Search for the cell housing the specified text and yield its (x, y) center coordinate. 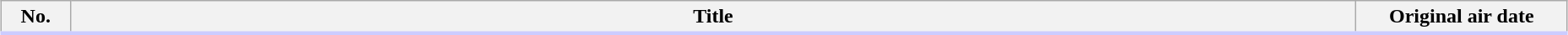
Title (713, 17)
Original air date (1462, 17)
No. (35, 17)
